Provide the (x, y) coordinate of the cell's center where the given text is located.  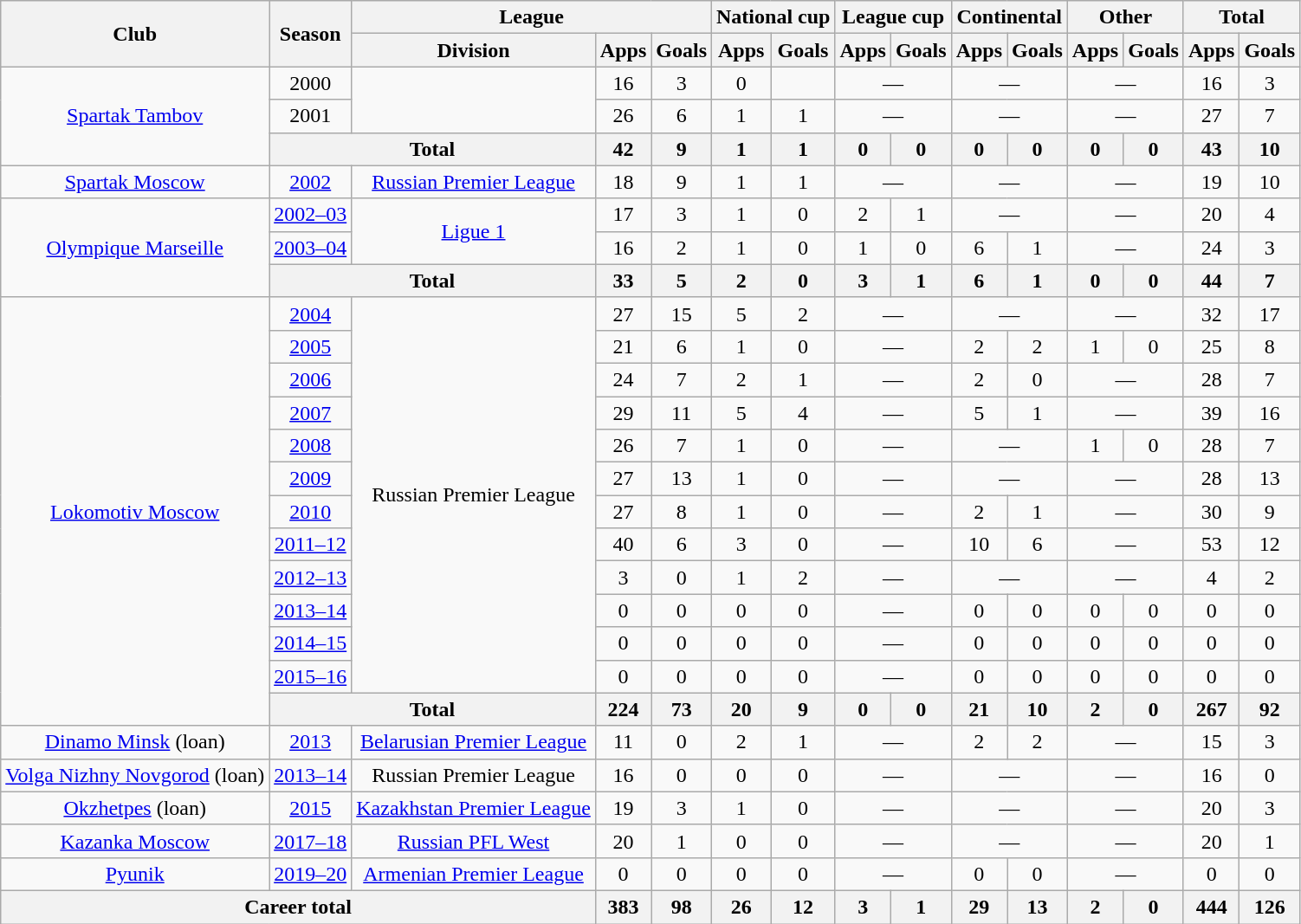
League (532, 17)
2015–16 (310, 676)
Spartak Tambov (135, 116)
73 (682, 709)
2007 (310, 413)
Volga Nizhny Novgorod (loan) (135, 775)
Lokomotiv Moscow (135, 511)
25 (1211, 346)
2010 (310, 512)
League cup (893, 17)
2001 (310, 116)
2012–13 (310, 578)
2002 (310, 182)
Career total (298, 907)
267 (1211, 709)
30 (1211, 512)
Armenian Premier League (474, 874)
Dinamo Minsk (loan) (135, 742)
2011–12 (310, 545)
Pyunik (135, 874)
92 (1270, 709)
Continental (1009, 17)
2019–20 (310, 874)
2017–18 (310, 841)
2008 (310, 446)
2004 (310, 313)
43 (1211, 149)
2013 (310, 742)
2003–04 (310, 248)
Season (310, 34)
44 (1211, 281)
2006 (310, 379)
Spartak Moscow (135, 182)
40 (623, 545)
18 (623, 182)
Other (1125, 17)
2005 (310, 346)
National cup (773, 17)
39 (1211, 413)
Division (474, 50)
Russian PFL West (474, 841)
126 (1270, 907)
Belarusian Premier League (474, 742)
Kazakhstan Premier League (474, 808)
444 (1211, 907)
2000 (310, 83)
Kazanka Moscow (135, 841)
33 (623, 281)
Club (135, 34)
224 (623, 709)
383 (623, 907)
42 (623, 149)
2014–15 (310, 643)
98 (682, 907)
2009 (310, 479)
2002–03 (310, 215)
2015 (310, 808)
53 (1211, 545)
Okzhetpes (loan) (135, 808)
Ligue 1 (474, 231)
Olympique Marseille (135, 248)
32 (1211, 313)
